Output the (X, Y) coordinate of the center of the cell containing the given text.  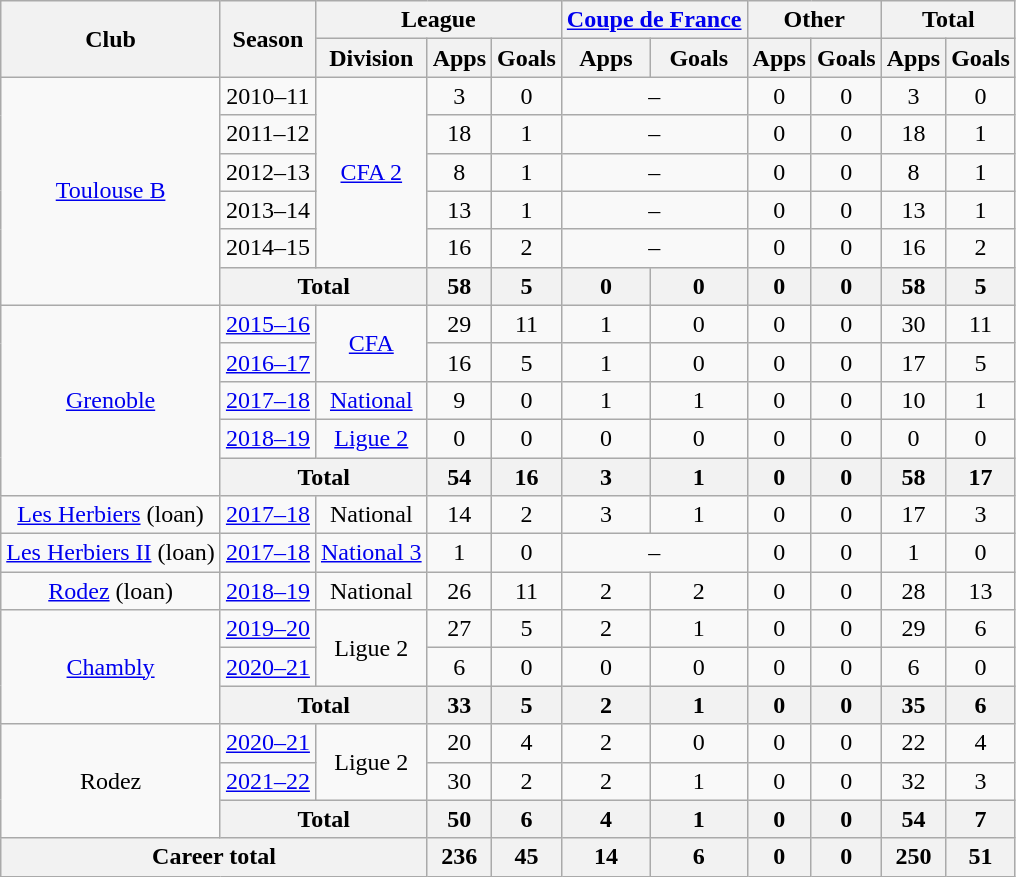
2016–17 (268, 362)
Les Herbiers (loan) (111, 515)
28 (913, 591)
27 (459, 629)
CFA (371, 343)
35 (913, 705)
22 (913, 743)
Rodez (loan) (111, 591)
236 (459, 857)
26 (459, 591)
2010–11 (268, 96)
Other (814, 20)
2011–12 (268, 134)
2019–20 (268, 629)
Division (371, 58)
Coupe de France (654, 20)
51 (981, 857)
2013–14 (268, 210)
9 (459, 400)
Career total (214, 857)
2012–13 (268, 172)
2015–16 (268, 324)
Rodez (111, 781)
50 (459, 819)
2014–15 (268, 248)
Club (111, 39)
7 (981, 819)
Les Herbiers II (loan) (111, 553)
20 (459, 743)
National 3 (371, 553)
Toulouse B (111, 191)
CFA 2 (371, 172)
2021–22 (268, 781)
250 (913, 857)
45 (527, 857)
10 (913, 400)
Season (268, 39)
League (438, 20)
32 (913, 781)
Grenoble (111, 400)
Chambly (111, 667)
33 (459, 705)
